Detect which cell encompasses the target text, then output its [X, Y] center coordinate. 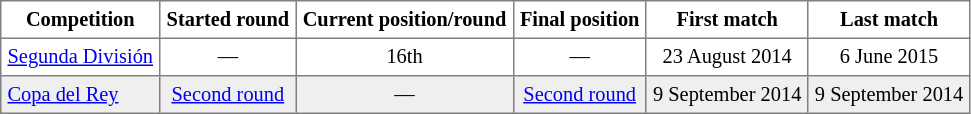
Copa del Rey [80, 95]
Segunda División [80, 57]
Started round [228, 20]
Current position/round [404, 20]
Final position [580, 20]
Last match [889, 20]
6 June 2015 [889, 57]
23 August 2014 [727, 57]
First match [727, 20]
16th [404, 57]
Competition [80, 20]
